Provide the (X, Y) coordinate of the cell's center where the given text is located.  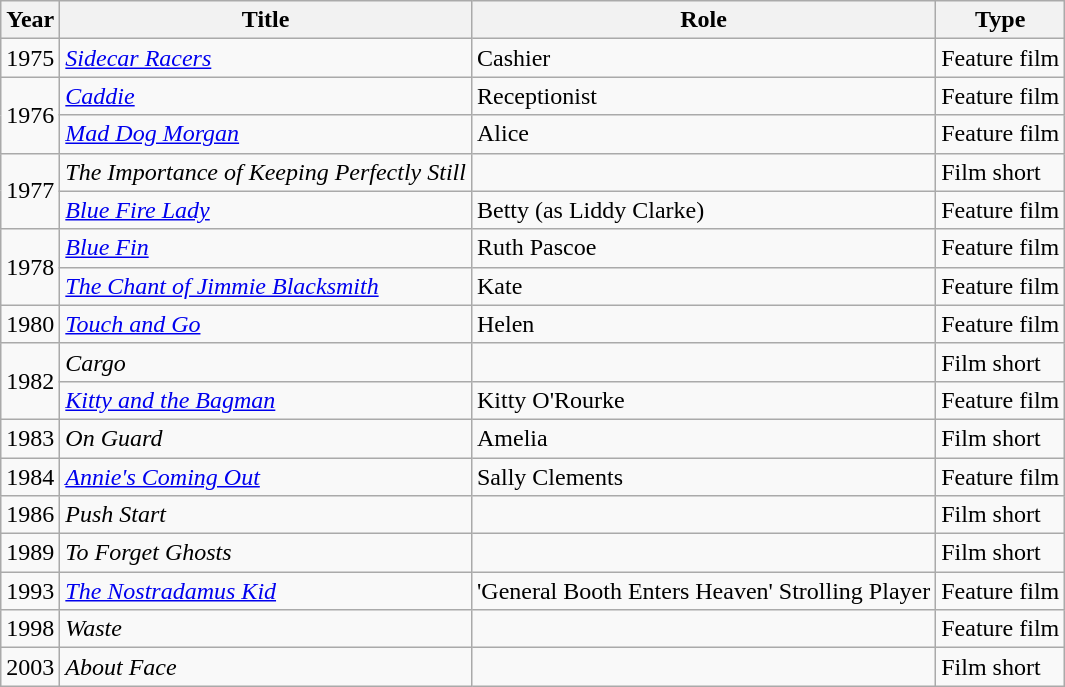
Kitty and the Bagman (266, 400)
Waste (266, 629)
1998 (30, 629)
Type (1000, 20)
1978 (30, 267)
Kate (703, 286)
The Importance of Keeping Perfectly Still (266, 172)
Push Start (266, 515)
1983 (30, 438)
Sally Clements (703, 477)
The Nostradamus Kid (266, 591)
About Face (266, 667)
Betty (as Liddy Clarke) (703, 210)
Role (703, 20)
Annie's Coming Out (266, 477)
On Guard (266, 438)
1977 (30, 191)
Title (266, 20)
2003 (30, 667)
To Forget Ghosts (266, 553)
Cashier (703, 58)
Cargo (266, 362)
Blue Fin (266, 248)
1976 (30, 115)
Ruth Pascoe (703, 248)
Sidecar Racers (266, 58)
1993 (30, 591)
Year (30, 20)
Receptionist (703, 96)
Amelia (703, 438)
Touch and Go (266, 324)
1982 (30, 381)
Helen (703, 324)
'General Booth Enters Heaven' Strolling Player (703, 591)
1984 (30, 477)
Caddie (266, 96)
1986 (30, 515)
Blue Fire Lady (266, 210)
Mad Dog Morgan (266, 134)
Kitty O'Rourke (703, 400)
The Chant of Jimmie Blacksmith (266, 286)
1989 (30, 553)
Alice (703, 134)
1975 (30, 58)
1980 (30, 324)
